Identify which cell holds the provided text, then report its [x, y] central coordinate. 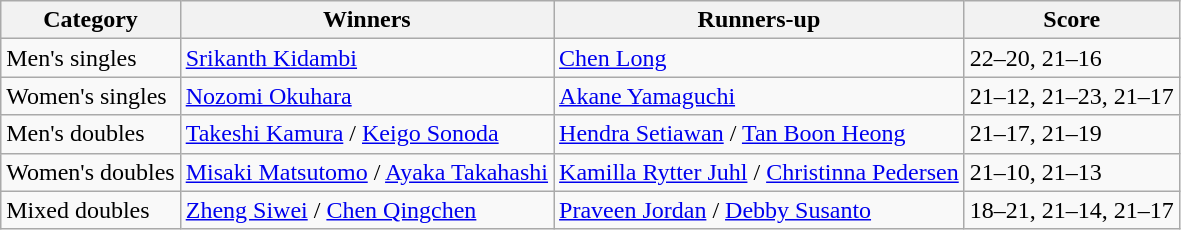
18–21, 21–14, 21–17 [1072, 210]
21–10, 21–13 [1072, 172]
Kamilla Rytter Juhl / Christinna Pedersen [760, 172]
Winners [366, 20]
Women's singles [90, 96]
Praveen Jordan / Debby Susanto [760, 210]
21–12, 21–23, 21–17 [1072, 96]
Chen Long [760, 58]
Misaki Matsutomo / Ayaka Takahashi [366, 172]
Men's doubles [90, 134]
Women's doubles [90, 172]
Men's singles [90, 58]
Runners-up [760, 20]
Category [90, 20]
Nozomi Okuhara [366, 96]
Zheng Siwei / Chen Qingchen [366, 210]
Takeshi Kamura / Keigo Sonoda [366, 134]
21–17, 21–19 [1072, 134]
Mixed doubles [90, 210]
Score [1072, 20]
Hendra Setiawan / Tan Boon Heong [760, 134]
Srikanth Kidambi [366, 58]
Akane Yamaguchi [760, 96]
22–20, 21–16 [1072, 58]
